Determine the [X, Y] coordinate at the center of the cell enclosing the given text.  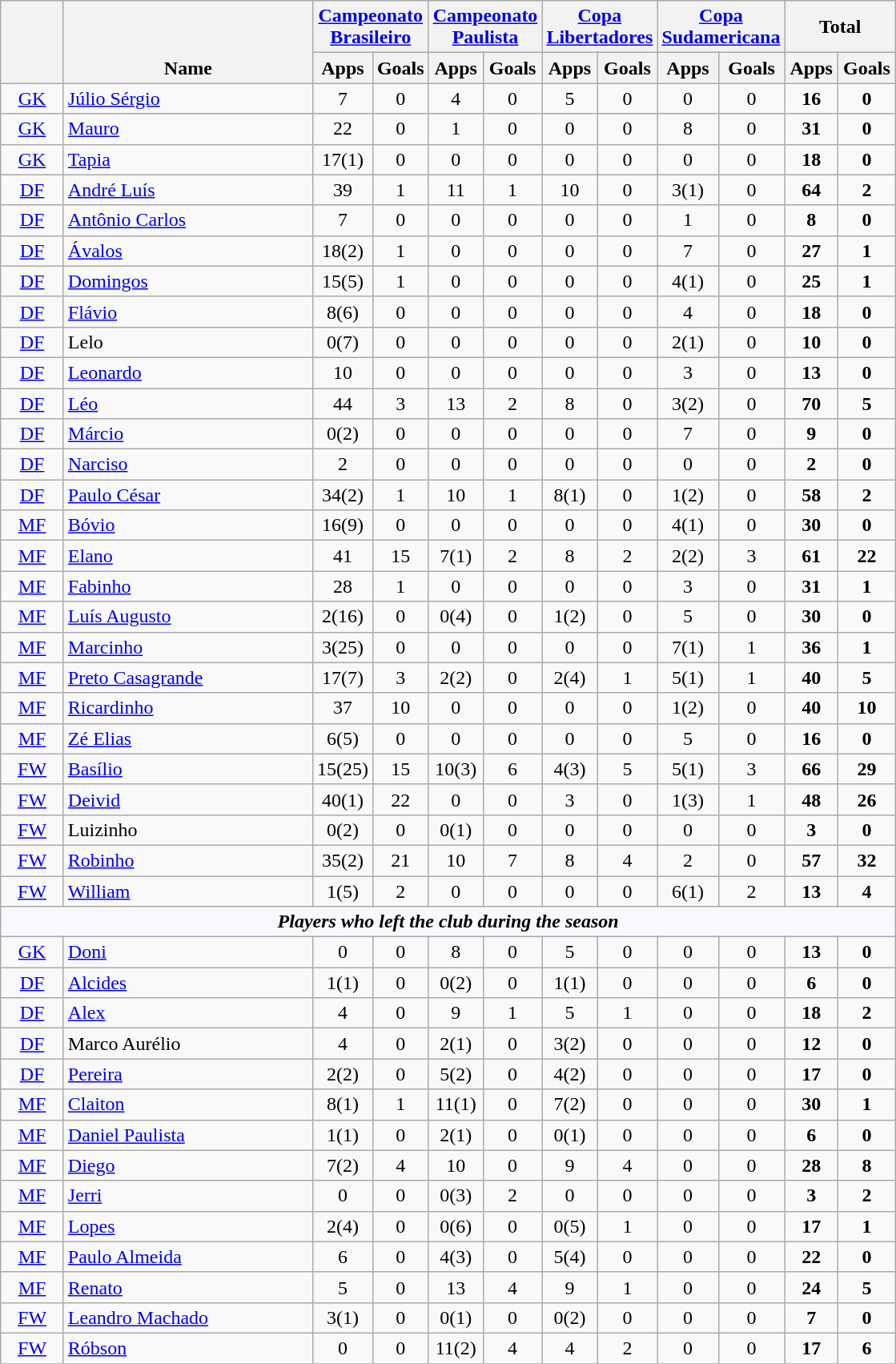
17(1) [343, 159]
8(6) [343, 312]
Márcio [187, 434]
Diego [187, 1165]
Alex [187, 1013]
41 [343, 556]
Campeonato Paulista [485, 27]
Léo [187, 403]
Flávio [187, 312]
37 [343, 708]
36 [812, 647]
58 [812, 495]
1(3) [688, 799]
Jerri [187, 1196]
4(2) [570, 1074]
24 [812, 1287]
Leonardo [187, 372]
34(2) [343, 495]
Fabinho [187, 586]
0(3) [456, 1196]
11(2) [456, 1348]
Paulo Almeida [187, 1257]
Leandro Machado [187, 1318]
61 [812, 556]
Deivid [187, 799]
Basílio [187, 769]
Alcides [187, 983]
Narciso [187, 465]
0(7) [343, 342]
44 [343, 403]
Júlio Sérgio [187, 99]
0(5) [570, 1226]
18(2) [343, 251]
Luizinho [187, 830]
Antônio Carlos [187, 220]
Róbson [187, 1348]
29 [866, 769]
6(5) [343, 738]
Marco Aurélio [187, 1044]
11 [456, 190]
André Luís [187, 190]
10(3) [456, 769]
Pereira [187, 1074]
Name [187, 42]
Renato [187, 1287]
66 [812, 769]
39 [343, 190]
Copa Sudamericana [721, 27]
3(25) [343, 647]
Preto Casagrande [187, 678]
48 [812, 799]
15(5) [343, 281]
11(1) [456, 1104]
Campeonato Brasileiro [370, 27]
21 [400, 860]
5(2) [456, 1074]
Lopes [187, 1226]
Domingos [187, 281]
Claiton [187, 1104]
25 [812, 281]
16(9) [343, 525]
57 [812, 860]
Luís Augusto [187, 617]
Daniel Paulista [187, 1135]
Ávalos [187, 251]
Marcinho [187, 647]
5(4) [570, 1257]
Copa Libertadores [600, 27]
Zé Elias [187, 738]
0(4) [456, 617]
12 [812, 1044]
26 [866, 799]
Ricardinho [187, 708]
64 [812, 190]
Paulo César [187, 495]
Tapia [187, 159]
27 [812, 251]
Lelo [187, 342]
1(5) [343, 891]
Total [841, 27]
Players who left the club during the season [448, 922]
40(1) [343, 799]
17(7) [343, 678]
2(16) [343, 617]
15(25) [343, 769]
Elano [187, 556]
Doni [187, 952]
Bóvio [187, 525]
32 [866, 860]
35(2) [343, 860]
0(6) [456, 1226]
70 [812, 403]
Robinho [187, 860]
6(1) [688, 891]
William [187, 891]
Mauro [187, 129]
